Find where the given text appears and provide that cell's center as [X, Y] coordinate. 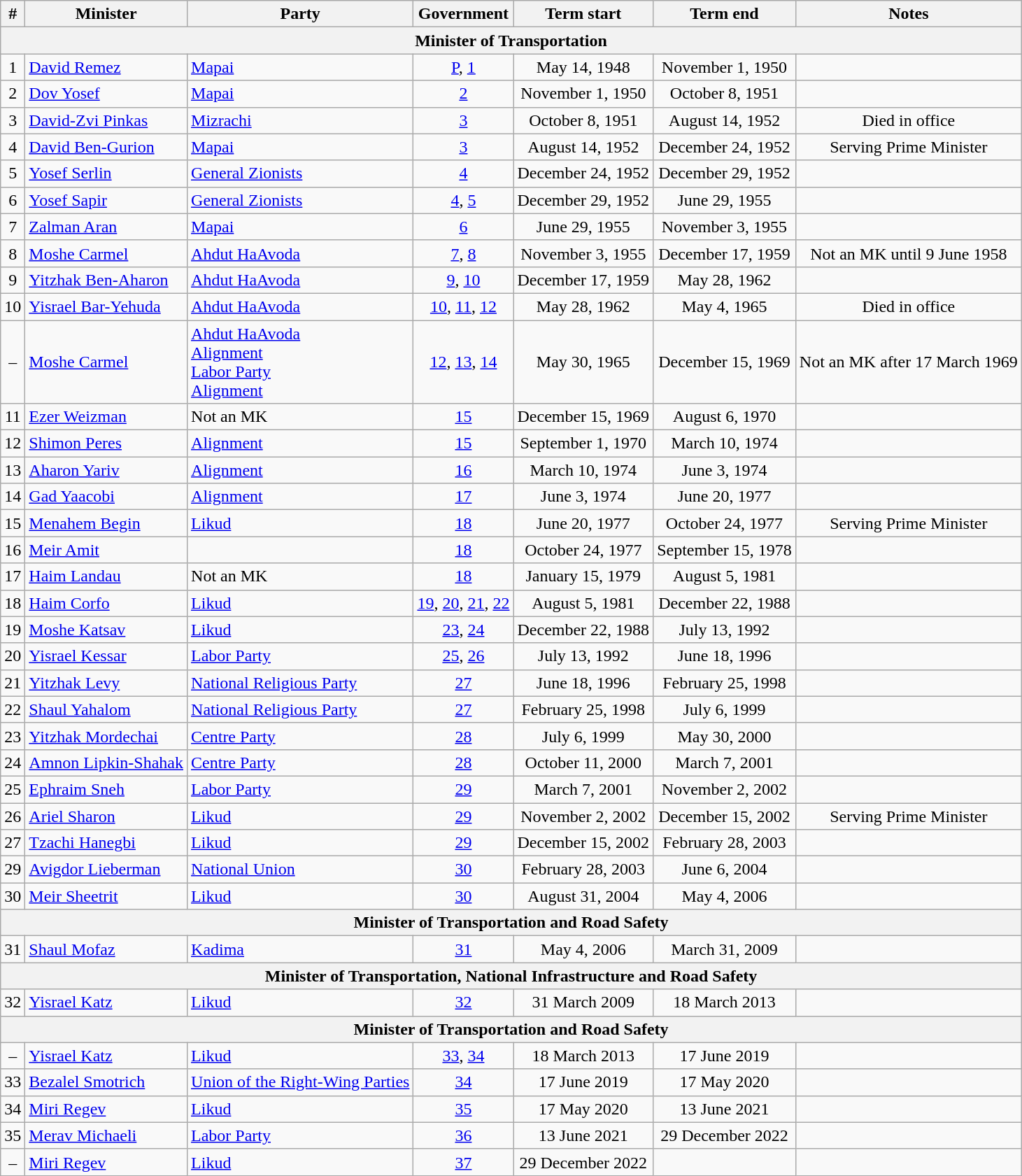
Yosef Serlin [106, 173]
1 [13, 67]
David Ben-Gurion [106, 147]
October 11, 2000 [583, 763]
19, 20, 21, 22 [463, 603]
Shaul Yahalom [106, 709]
Yosef Sapir [106, 200]
Moshe Katsav [106, 630]
Ezer Weizman [106, 417]
14 [13, 497]
13 [13, 470]
David Remez [106, 67]
7, 8 [463, 253]
19 [13, 630]
Yisrael Kessar [106, 656]
22 [13, 709]
23, 24 [463, 630]
September 1, 1970 [583, 444]
Ariel Sharon [106, 816]
9 [13, 280]
36 [463, 1135]
25, 26 [463, 656]
Dov Yosef [106, 94]
March 31, 2009 [725, 949]
Not an MK after 17 March 1969 [908, 362]
24 [13, 763]
Avigdor Lieberman [106, 870]
Haim Corfo [106, 603]
Meir Sheetrit [106, 896]
Yitzhak Ben-Aharon [106, 280]
Yisrael Bar-Yehuda [106, 306]
Term end [725, 14]
# [13, 14]
10, 11, 12 [463, 306]
Term start [583, 14]
Minister of Transportation [511, 41]
Minister of Transportation, National Infrastructure and Road Safety [511, 976]
12 [13, 444]
Not an MK until 9 June 1958 [908, 253]
Merav Michaeli [106, 1135]
Ahdut HaAvodaAlignmentLabor PartyAlignment [301, 362]
Meir Amit [106, 550]
11 [13, 417]
8 [13, 253]
5 [13, 173]
Ephraim Sneh [106, 789]
23 [13, 736]
Amnon Lipkin-Shahak [106, 763]
May 30, 2000 [725, 736]
Zalman Aran [106, 227]
January 15, 1979 [583, 576]
10 [13, 306]
Tzachi Hanegbi [106, 843]
June 6, 2004 [725, 870]
August 6, 1970 [725, 417]
Menahem Begin [106, 523]
Shaul Mofaz [106, 949]
4, 5 [463, 200]
Haim Landau [106, 576]
Mizrachi [301, 120]
9, 10 [463, 280]
Bezalel Smotrich [106, 1082]
7 [13, 227]
12, 13, 14 [463, 362]
37 [463, 1162]
25 [13, 789]
21 [13, 683]
May 4, 1965 [725, 306]
33, 34 [463, 1056]
26 [13, 816]
Gad Yaacobi [106, 497]
Government [463, 14]
P, 1 [463, 67]
Aharon Yariv [106, 470]
33 [13, 1082]
Yitzhak Levy [106, 683]
Kadima [301, 949]
Yitzhak Mordechai [106, 736]
May 30, 1965 [583, 362]
Notes [908, 14]
Minister [106, 14]
National Union [301, 870]
31 March 2009 [583, 1003]
August 31, 2004 [583, 896]
May 14, 1948 [583, 67]
20 [13, 656]
Party [301, 14]
Union of the Right-Wing Parties [301, 1082]
September 15, 1978 [725, 550]
Shimon Peres [106, 444]
David-Zvi Pinkas [106, 120]
